Detect which cell encompasses the target text, then output its [x, y] center coordinate. 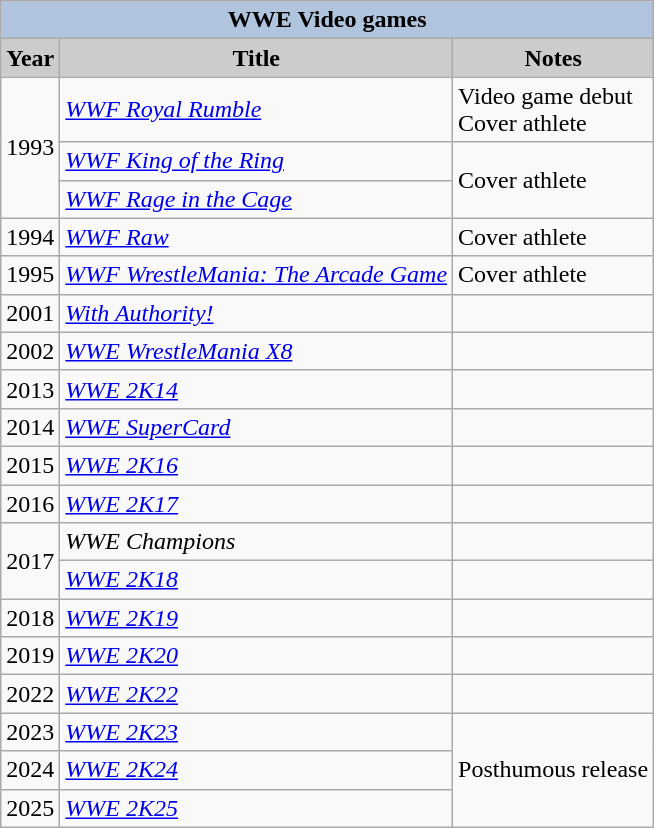
WWF Rage in the Cage [256, 199]
WWE 2K23 [256, 732]
Video game debut Cover athlete [554, 110]
WWE 2K17 [256, 503]
Notes [554, 58]
1995 [30, 275]
2002 [30, 351]
2024 [30, 770]
2025 [30, 808]
WWF Royal Rumble [256, 110]
2016 [30, 503]
2017 [30, 561]
2019 [30, 656]
2022 [30, 694]
WWF King of the Ring [256, 161]
WWE Video games [328, 20]
With Authority! [256, 313]
WWE Champions [256, 542]
2015 [30, 465]
Posthumous release [554, 770]
WWE WrestleMania X8 [256, 351]
1993 [30, 148]
WWE 2K14 [256, 389]
WWE 2K16 [256, 465]
WWF WrestleMania: The Arcade Game [256, 275]
WWE 2K18 [256, 580]
Title [256, 58]
WWE 2K24 [256, 770]
2023 [30, 732]
2001 [30, 313]
WWE 2K19 [256, 618]
2018 [30, 618]
Year [30, 58]
WWE 2K20 [256, 656]
2013 [30, 389]
WWF Raw [256, 237]
WWE 2K25 [256, 808]
1994 [30, 237]
2014 [30, 427]
WWE 2K22 [256, 694]
WWE SuperCard [256, 427]
